Determine the (x, y) coordinate at the center of the cell enclosing the given text.  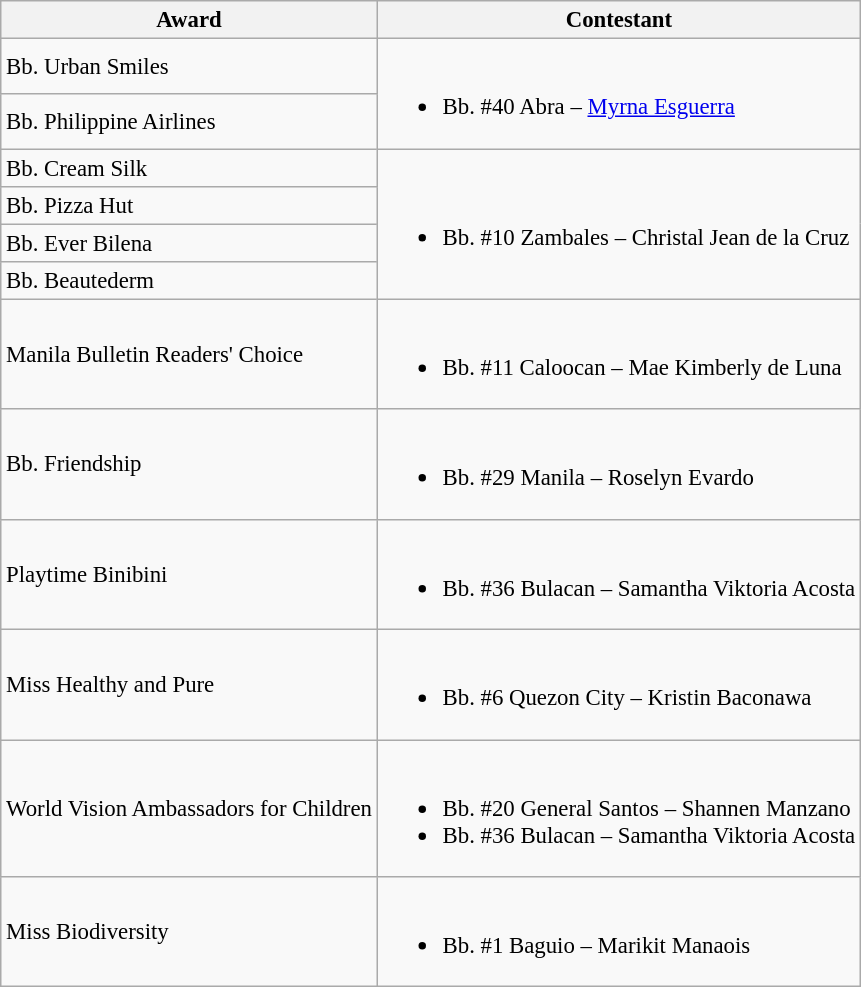
Bb. Urban Smiles (190, 66)
Contestant (618, 20)
Bb. Pizza Hut (190, 205)
Bb. Beautederm (190, 280)
Bb. #29 Manila – Roselyn Evardo (618, 464)
Bb. #40 Abra – Myrna Esguerra (618, 94)
Manila Bulletin Readers' Choice (190, 354)
Bb. #6 Quezon City – Kristin Baconawa (618, 685)
Bb. #10 Zambales – Christal Jean de la Cruz (618, 224)
World Vision Ambassadors for Children (190, 808)
Bb. #11 Caloocan – Mae Kimberly de Luna (618, 354)
Bb. Philippine Airlines (190, 122)
Bb. Cream Silk (190, 168)
Miss Healthy and Pure (190, 685)
Bb. #20 General Santos – Shannen ManzanoBb. #36 Bulacan – Samantha Viktoria Acosta (618, 808)
Playtime Binibini (190, 574)
Bb. Ever Bilena (190, 243)
Bb. #1 Baguio – Marikit Manaois (618, 932)
Bb. Friendship (190, 464)
Miss Biodiversity (190, 932)
Award (190, 20)
Bb. #36 Bulacan – Samantha Viktoria Acosta (618, 574)
